For the text-containing cell, return its midpoint in [x, y] coordinate format. 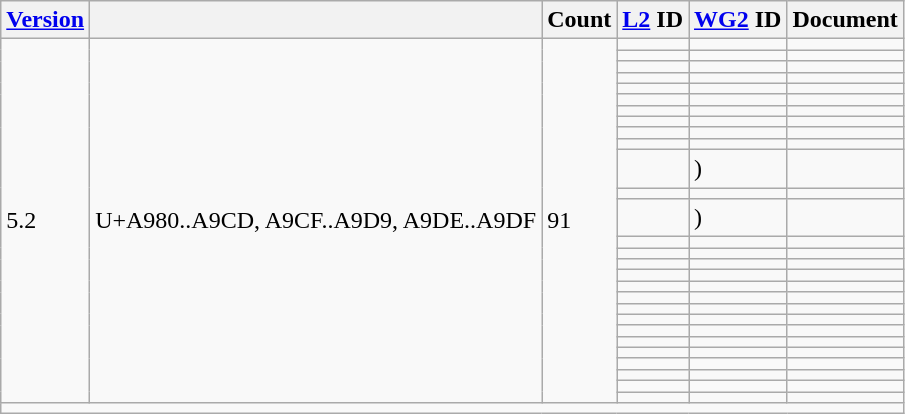
Count [580, 20]
Document [845, 20]
L2 ID [653, 20]
U+A980..A9CD, A9CF..A9D9, A9DE..A9DF [316, 221]
WG2 ID [737, 20]
Version [46, 20]
5.2 [46, 221]
91 [580, 221]
